Return the [x, y] coordinate for the center point of the cell that contains the specified text.  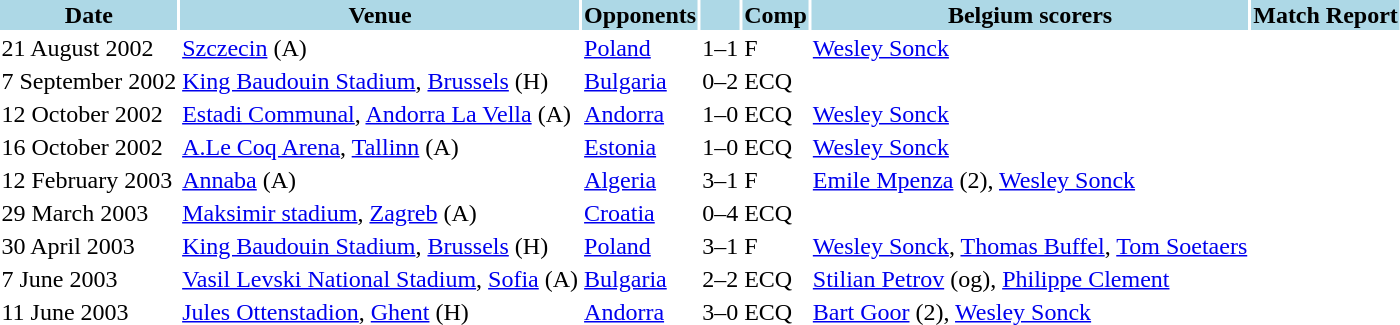
Szczecin (A) [380, 48]
0–2 [720, 81]
16 October 2002 [89, 147]
Vasil Levski National Stadium, Sofia (A) [380, 279]
7 June 2003 [89, 279]
Maksimir stadium, Zagreb (A) [380, 213]
A.Le Coq Arena, Tallinn (A) [380, 147]
Date [89, 15]
Croatia [640, 213]
7 September 2002 [89, 81]
Belgium scorers [1030, 15]
Emile Mpenza (2), Wesley Sonck [1030, 180]
30 April 2003 [89, 246]
Venue [380, 15]
Stilian Petrov (og), Philippe Clement [1030, 279]
0–4 [720, 213]
12 October 2002 [89, 114]
2–2 [720, 279]
Estonia [640, 147]
Match Report [1326, 15]
Annaba (A) [380, 180]
12 February 2003 [89, 180]
Algeria [640, 180]
1–1 [720, 48]
Andorra [640, 114]
Opponents [640, 15]
29 March 2003 [89, 213]
Comp [776, 15]
21 August 2002 [89, 48]
Estadi Communal, Andorra La Vella (A) [380, 114]
Wesley Sonck, Thomas Buffel, Tom Soetaers [1030, 246]
